Pinpoint the cell where the given text exists, returning its [x, y] midpoint coordinate. 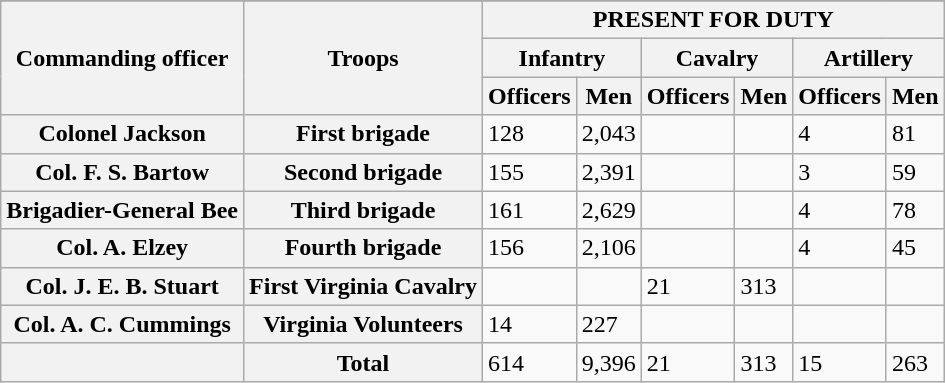
227 [608, 324]
128 [530, 134]
45 [915, 248]
Col. F. S. Bartow [122, 172]
2,391 [608, 172]
59 [915, 172]
156 [530, 248]
78 [915, 210]
Commanding officer [122, 58]
Total [364, 362]
Third brigade [364, 210]
Colonel Jackson [122, 134]
3 [840, 172]
Artillery [868, 58]
Fourth brigade [364, 248]
263 [915, 362]
15 [840, 362]
Brigadier-General Bee [122, 210]
First Virginia Cavalry [364, 286]
155 [530, 172]
Cavalry [716, 58]
Infantry [562, 58]
14 [530, 324]
161 [530, 210]
Col. A. C. Cummings [122, 324]
Second brigade [364, 172]
81 [915, 134]
2,043 [608, 134]
Troops [364, 58]
Virginia Volunteers [364, 324]
2,106 [608, 248]
PRESENT FOR DUTY [714, 20]
Col. A. Elzey [122, 248]
First brigade [364, 134]
614 [530, 362]
Col. J. E. B. Stuart [122, 286]
2,629 [608, 210]
9,396 [608, 362]
